For the text-containing cell, return its midpoint in [x, y] coordinate format. 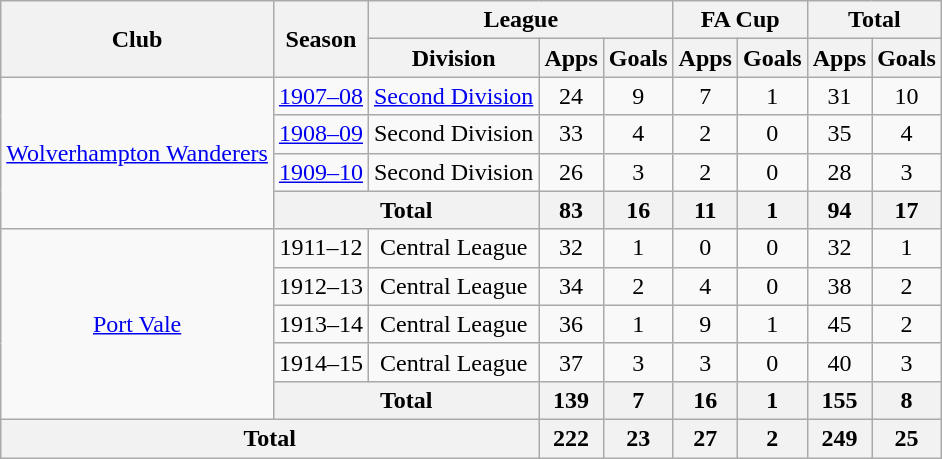
1914–15 [320, 362]
38 [839, 286]
94 [839, 210]
Club [138, 39]
10 [907, 96]
FA Cup [740, 20]
League [520, 20]
37 [571, 362]
40 [839, 362]
1911–12 [320, 248]
33 [571, 134]
Wolverhampton Wanderers [138, 153]
Port Vale [138, 324]
8 [907, 400]
Season [320, 39]
Division [453, 58]
26 [571, 172]
24 [571, 96]
28 [839, 172]
23 [638, 438]
17 [907, 210]
11 [705, 210]
1909–10 [320, 172]
249 [839, 438]
139 [571, 400]
36 [571, 324]
27 [705, 438]
1908–09 [320, 134]
31 [839, 96]
35 [839, 134]
45 [839, 324]
1913–14 [320, 324]
25 [907, 438]
1912–13 [320, 286]
222 [571, 438]
1907–08 [320, 96]
155 [839, 400]
34 [571, 286]
83 [571, 210]
